Extract the [X, Y] coordinate from the center of the cell holding the provided text.  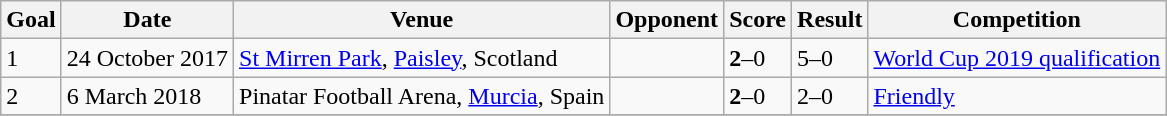
Score [758, 20]
2 [31, 96]
24 October 2017 [147, 58]
6 March 2018 [147, 96]
5–0 [830, 58]
Venue [422, 20]
1 [31, 58]
Friendly [1017, 96]
World Cup 2019 qualification [1017, 58]
Result [830, 20]
Goal [31, 20]
St Mirren Park, Paisley, Scotland [422, 58]
Competition [1017, 20]
Opponent [667, 20]
Pinatar Football Arena, Murcia, Spain [422, 96]
Date [147, 20]
